Capture the cell that displays the provided text and extract its (x, y) central coordinate. 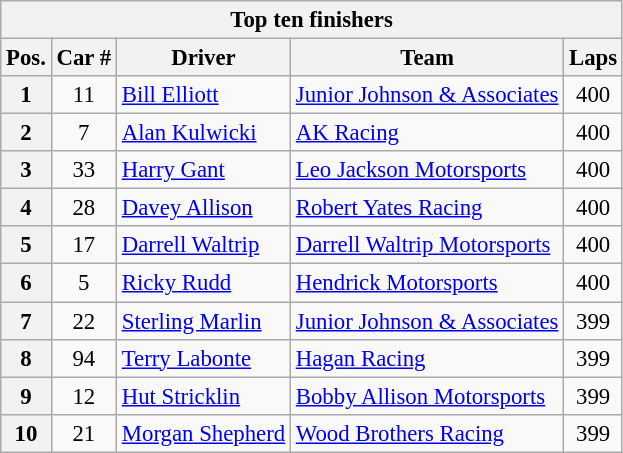
Darrell Waltrip Motorsports (426, 245)
Terry Labonte (203, 358)
17 (84, 245)
Top ten finishers (312, 20)
8 (26, 358)
11 (84, 95)
Alan Kulwicki (203, 133)
Hagan Racing (426, 358)
Team (426, 58)
Davey Allison (203, 208)
Wood Brothers Racing (426, 433)
Morgan Shepherd (203, 433)
Bill Elliott (203, 95)
10 (26, 433)
Driver (203, 58)
Sterling Marlin (203, 321)
Robert Yates Racing (426, 208)
Car # (84, 58)
Ricky Rudd (203, 283)
Hut Stricklin (203, 396)
94 (84, 358)
33 (84, 170)
28 (84, 208)
Darrell Waltrip (203, 245)
Bobby Allison Motorsports (426, 396)
Leo Jackson Motorsports (426, 170)
9 (26, 396)
12 (84, 396)
Hendrick Motorsports (426, 283)
4 (26, 208)
AK Racing (426, 133)
6 (26, 283)
Pos. (26, 58)
Harry Gant (203, 170)
21 (84, 433)
1 (26, 95)
Laps (594, 58)
2 (26, 133)
3 (26, 170)
22 (84, 321)
